Identify which cell holds the provided text, then report its (X, Y) central coordinate. 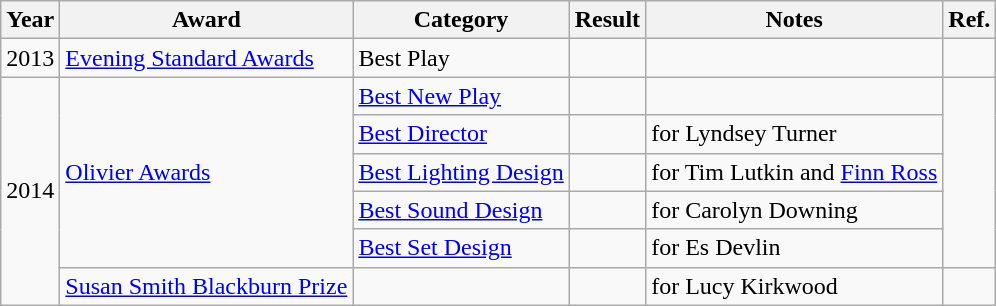
for Carolyn Downing (794, 210)
Best New Play (461, 96)
2014 (30, 191)
Olivier Awards (206, 172)
Susan Smith Blackburn Prize (206, 286)
2013 (30, 58)
Year (30, 20)
Category (461, 20)
Best Director (461, 134)
Best Lighting Design (461, 172)
Best Play (461, 58)
Award (206, 20)
Evening Standard Awards (206, 58)
for Lyndsey Turner (794, 134)
for Es Devlin (794, 248)
Best Sound Design (461, 210)
Ref. (970, 20)
for Lucy Kirkwood (794, 286)
Result (607, 20)
Best Set Design (461, 248)
for Tim Lutkin and Finn Ross (794, 172)
Notes (794, 20)
